Return [X, Y] of the center of cell containing provided text 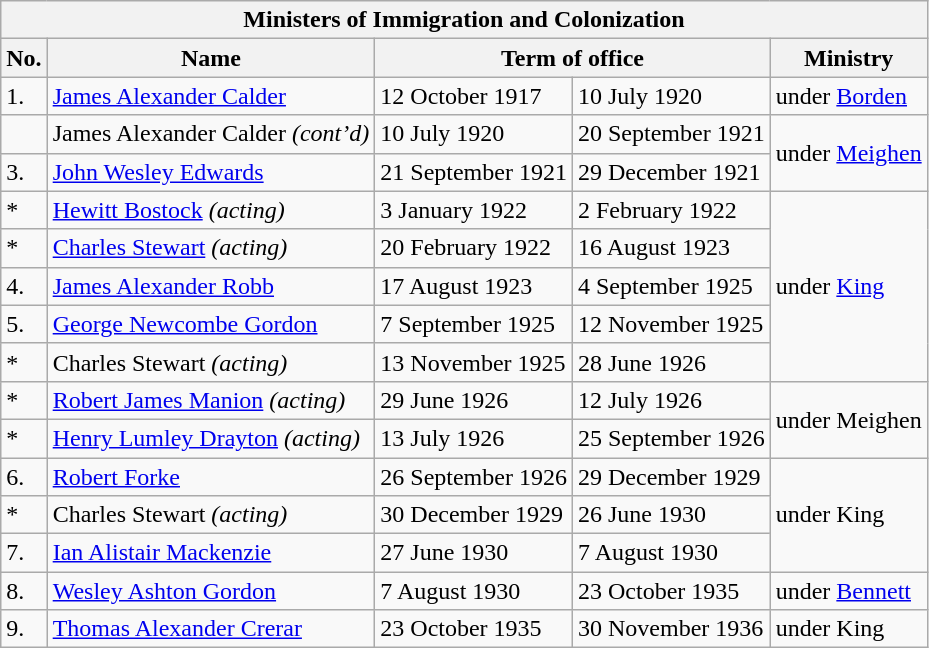
27 June 1930 [474, 553]
5. [24, 324]
9. [24, 629]
Wesley Ashton Gordon [211, 591]
3. [24, 172]
Robert James Manion (acting) [211, 400]
7. [24, 553]
George Newcombe Gordon [211, 324]
20 February 1922 [474, 248]
Hewitt Bostock (acting) [211, 210]
Robert Forke [211, 477]
Term of office [572, 58]
29 December 1929 [671, 477]
Thomas Alexander Crerar [211, 629]
7 September 1925 [474, 324]
2 February 1922 [671, 210]
17 August 1923 [474, 286]
26 June 1930 [671, 515]
Ministers of Immigration and Colonization [464, 20]
3 January 1922 [474, 210]
26 September 1926 [474, 477]
Ian Alistair Mackenzie [211, 553]
under Borden [848, 96]
Name [211, 58]
6. [24, 477]
James Alexander Calder (cont’d) [211, 134]
25 September 1926 [671, 438]
James Alexander Robb [211, 286]
No. [24, 58]
29 December 1921 [671, 172]
21 September 1921 [474, 172]
12 October 1917 [474, 96]
4 September 1925 [671, 286]
John Wesley Edwards [211, 172]
1. [24, 96]
8. [24, 591]
Ministry [848, 58]
under Bennett [848, 591]
12 July 1926 [671, 400]
12 November 1925 [671, 324]
James Alexander Calder [211, 96]
13 November 1925 [474, 362]
29 June 1926 [474, 400]
16 August 1923 [671, 248]
13 July 1926 [474, 438]
4. [24, 286]
30 December 1929 [474, 515]
28 June 1926 [671, 362]
Henry Lumley Drayton (acting) [211, 438]
20 September 1921 [671, 134]
30 November 1936 [671, 629]
